Capture the cell that displays the provided text and extract its (x, y) central coordinate. 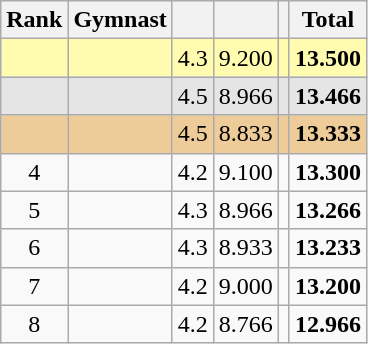
12.966 (328, 324)
7 (34, 286)
13.300 (328, 172)
13.233 (328, 248)
9.200 (246, 58)
4 (34, 172)
8.933 (246, 248)
9.100 (246, 172)
13.466 (328, 96)
Total (328, 20)
9.000 (246, 286)
5 (34, 210)
13.200 (328, 286)
8.833 (246, 134)
8.766 (246, 324)
Rank (34, 20)
8 (34, 324)
13.333 (328, 134)
13.500 (328, 58)
Gymnast (120, 20)
13.266 (328, 210)
6 (34, 248)
